Return (X, Y) of the center of cell containing provided text 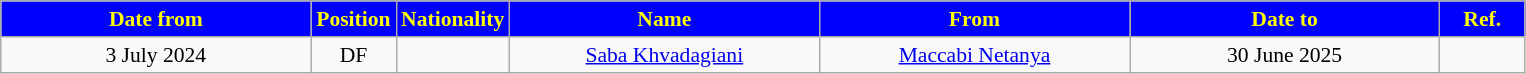
Name (664, 19)
3 July 2024 (156, 55)
Maccabi Netanya (974, 55)
Date from (156, 19)
30 June 2025 (1285, 55)
Position (354, 19)
From (974, 19)
Ref. (1482, 19)
Nationality (452, 19)
Saba Khvadagiani (664, 55)
Date to (1285, 19)
DF (354, 55)
